Identify which cell holds the provided text, then report its [X, Y] central coordinate. 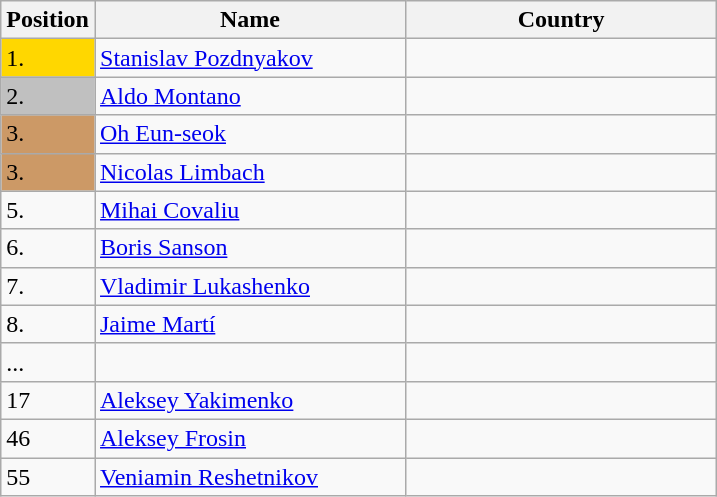
8. [48, 324]
6. [48, 248]
1. [48, 58]
Aldo Montano [250, 96]
Aleksey Frosin [250, 438]
Jaime Martí [250, 324]
Nicolas Limbach [250, 172]
Vladimir Lukashenko [250, 286]
5. [48, 210]
Country [562, 20]
Boris Sanson [250, 248]
Veniamin Reshetnikov [250, 477]
2. [48, 96]
... [48, 362]
Oh Eun-seok [250, 134]
Position [48, 20]
Aleksey Yakimenko [250, 400]
Name [250, 20]
17 [48, 400]
46 [48, 438]
Mihai Covaliu [250, 210]
55 [48, 477]
7. [48, 286]
Stanislav Pozdnyakov [250, 58]
